Identify which cell holds the provided text, then report its [X, Y] central coordinate. 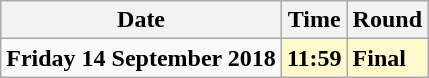
Date [142, 20]
Final [387, 58]
Round [387, 20]
11:59 [314, 58]
Time [314, 20]
Friday 14 September 2018 [142, 58]
